Return the (x, y) coordinate for the center point of the cell that contains the specified text.  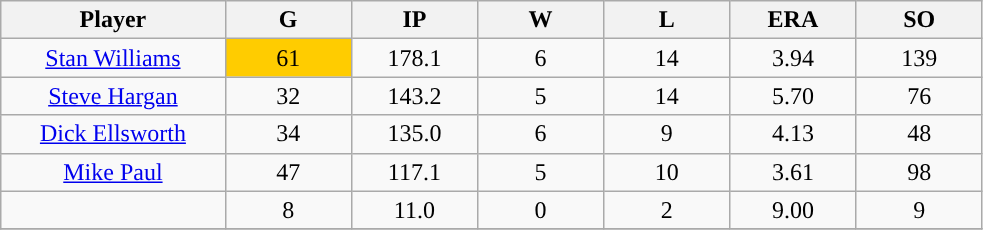
8 (288, 210)
32 (288, 96)
IP (414, 20)
L (667, 20)
178.1 (414, 58)
4.13 (793, 134)
SO (919, 20)
ERA (793, 20)
61 (288, 58)
Stan Williams (113, 58)
Player (113, 20)
0 (540, 210)
117.1 (414, 172)
10 (667, 172)
Steve Hargan (113, 96)
2 (667, 210)
5.70 (793, 96)
98 (919, 172)
Dick Ellsworth (113, 134)
W (540, 20)
76 (919, 96)
G (288, 20)
11.0 (414, 210)
3.94 (793, 58)
34 (288, 134)
135.0 (414, 134)
48 (919, 134)
47 (288, 172)
143.2 (414, 96)
Mike Paul (113, 172)
9.00 (793, 210)
139 (919, 58)
3.61 (793, 172)
